Find where the given text appears and provide that cell's center as (x, y) coordinate. 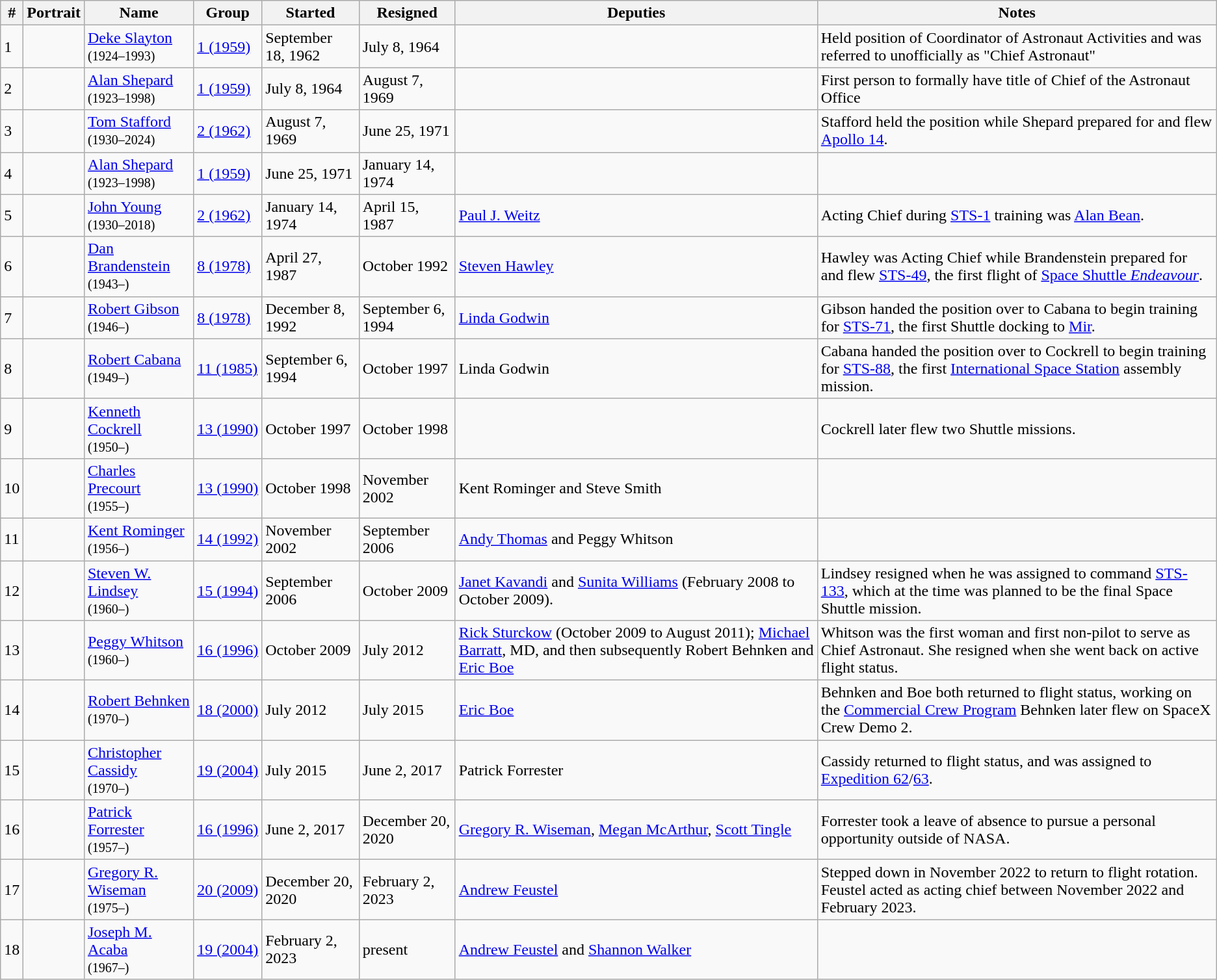
September 18, 1962 (311, 47)
Deputies (636, 13)
20 (2009) (228, 890)
Paul J. Weitz (636, 216)
13 (12, 651)
Janet Kavandi and Sunita Williams (February 2008 to October 2009). (636, 590)
Name (138, 13)
9 (12, 428)
17 (12, 890)
18 (12, 949)
# (12, 13)
Kent Rominger (1956–) (138, 539)
Robert Cabana (1949–) (138, 368)
First person to formally have title of Chief of the Astronaut Office (1017, 88)
10 (12, 488)
11 (12, 539)
Cockrell later flew two Shuttle missions. (1017, 428)
Deke Slayton (1924–1993) (138, 47)
Robert Gibson (1946–) (138, 317)
Kent Rominger and Steve Smith (636, 488)
Portrait (54, 13)
6 (12, 266)
Andrew Feustel and Shannon Walker (636, 949)
John Young (1930–2018) (138, 216)
16 (12, 830)
Gregory R. Wiseman, Megan McArthur, Scott Tingle (636, 830)
15 (1994) (228, 590)
Resigned (407, 13)
Rick Sturckow (October 2009 to August 2011); Michael Barratt, MD, and then subsequently Robert Behnken and Eric Boe (636, 651)
Peggy Whitson (1960–) (138, 651)
Gregory R. Wiseman (1975–) (138, 890)
Whitson was the first woman and first non-pilot to serve as Chief Astronaut. She resigned when she went back on active flight status. (1017, 651)
Started (311, 13)
Cassidy returned to flight status, and was assigned to Expedition 62/63. (1017, 770)
Tom Stafford (1930–2024) (138, 131)
7 (12, 317)
Christopher Cassidy (1970–) (138, 770)
3 (12, 131)
Behnken and Boe both returned to flight status, working on the Commercial Crew Program Behnken later flew on SpaceX Crew Demo 2. (1017, 710)
8 (12, 368)
Held position of Coordinator of Astronaut Activities and was referred to unofficially as "Chief Astronaut" (1017, 47)
Kenneth Cockrell (1950–) (138, 428)
December 8, 1992 (311, 317)
18 (2000) (228, 710)
5 (12, 216)
April 27, 1987 (311, 266)
12 (12, 590)
Dan Brandenstein (1943–) (138, 266)
Joseph M. Acaba (1967–) (138, 949)
Lindsey resigned when he was assigned to command STS-133, which at the time was planned to be the final Space Shuttle mission. (1017, 590)
Cabana handed the position over to Cockrell to begin training for STS-88, the first International Space Station assembly mission. (1017, 368)
14 (12, 710)
present (407, 949)
Steven Hawley (636, 266)
Group (228, 13)
11 (1985) (228, 368)
2 (12, 88)
Patrick Forrester (636, 770)
Hawley was Acting Chief while Brandenstein prepared for and flew STS-49, the first flight of Space Shuttle Endeavour. (1017, 266)
Patrick Forrester (1957–) (138, 830)
Stepped down in November 2022 to return to flight rotation. Feustel acted as acting chief between November 2022 and February 2023. (1017, 890)
Robert Behnken (1970–) (138, 710)
Gibson handed the position over to Cabana to begin training for STS-71, the first Shuttle docking to Mir. (1017, 317)
Steven W. Lindsey (1960–) (138, 590)
October 1992 (407, 266)
4 (12, 173)
14 (1992) (228, 539)
15 (12, 770)
Andy Thomas and Peggy Whitson (636, 539)
Acting Chief during STS-1 training was Alan Bean. (1017, 216)
1 (12, 47)
Eric Boe (636, 710)
Charles Precourt (1955–) (138, 488)
Forrester took a leave of absence to pursue a personal opportunity outside of NASA. (1017, 830)
April 15, 1987 (407, 216)
Notes (1017, 13)
Stafford held the position while Shepard prepared for and flew Apollo 14. (1017, 131)
Andrew Feustel (636, 890)
